Extract the (x, y) coordinate from the center of the cell holding the provided text.  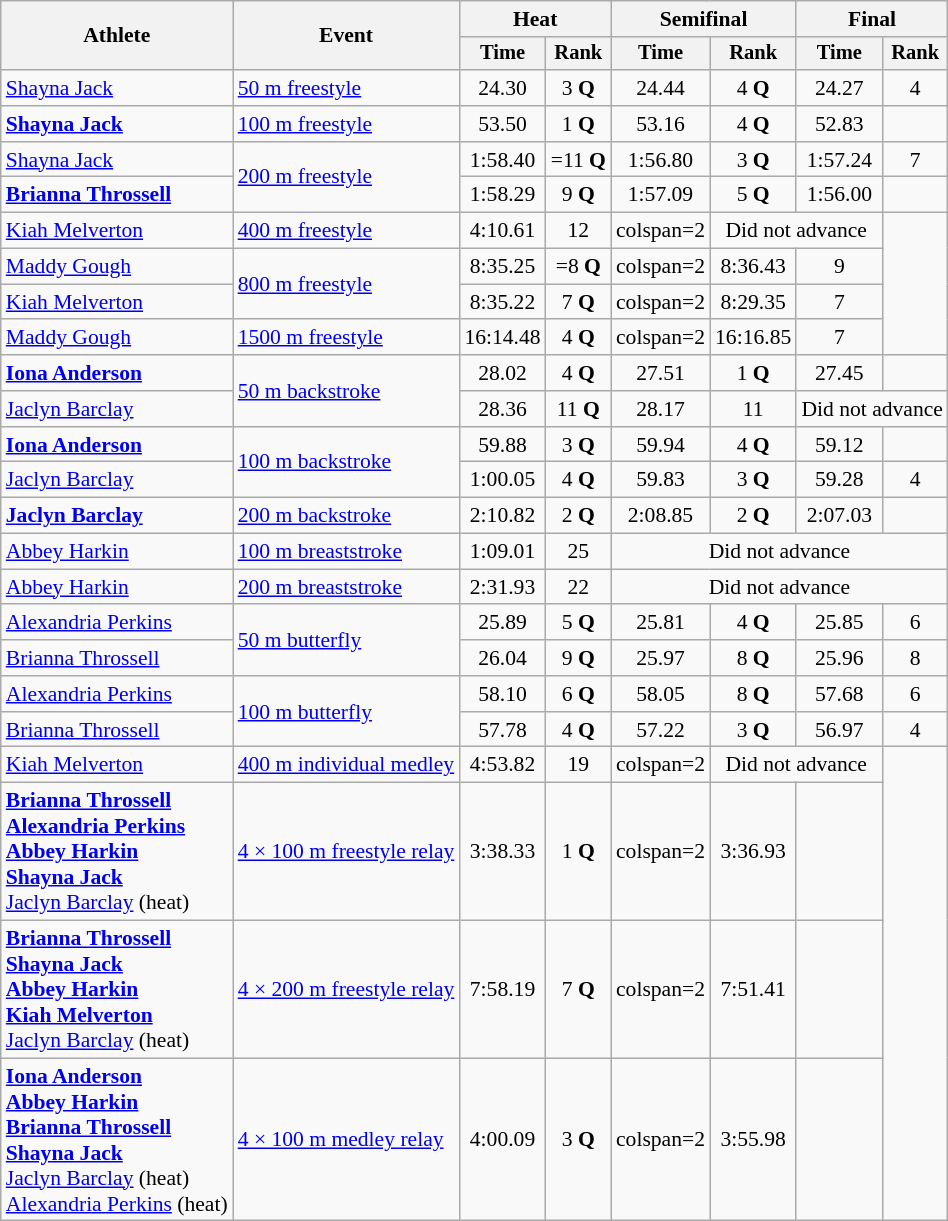
1500 m freestyle (346, 338)
9 (839, 267)
8:35.25 (502, 267)
2:31.93 (502, 587)
Iona AndersonAbbey HarkinBrianna ThrossellShayna JackJaclyn Barclay (heat)Alexandria Perkins (heat) (117, 1140)
24.44 (660, 88)
8:29.35 (753, 302)
19 (578, 765)
57.68 (839, 694)
4:00.09 (502, 1140)
1:56.80 (660, 160)
Heat (535, 19)
59.94 (660, 445)
27.51 (660, 373)
4:10.61 (502, 231)
1:00.05 (502, 480)
100 m backstroke (346, 462)
58.05 (660, 694)
58.10 (502, 694)
=11 Q (578, 160)
28.36 (502, 409)
200 m freestyle (346, 178)
50 m butterfly (346, 640)
3:36.93 (753, 852)
4 × 200 m freestyle relay (346, 990)
25 (578, 552)
1:56.00 (839, 195)
53.16 (660, 124)
28.17 (660, 409)
1:58.40 (502, 160)
53.50 (502, 124)
59.83 (660, 480)
16:14.48 (502, 338)
50 m backstroke (346, 390)
Semifinal (704, 19)
16:16.85 (753, 338)
100 m breaststroke (346, 552)
57.22 (660, 730)
Final (872, 19)
Brianna ThrossellAlexandria PerkinsAbbey HarkinShayna JackJaclyn Barclay (heat) (117, 852)
400 m freestyle (346, 231)
8 (915, 658)
25.85 (839, 623)
=8 Q (578, 267)
52.83 (839, 124)
11 Q (578, 409)
Event (346, 36)
22 (578, 587)
2:10.82 (502, 516)
11 (753, 409)
25.89 (502, 623)
3:38.33 (502, 852)
1:09.01 (502, 552)
56.97 (839, 730)
8:35.22 (502, 302)
7:51.41 (753, 990)
400 m individual medley (346, 765)
100 m butterfly (346, 712)
1:57.24 (839, 160)
59.12 (839, 445)
4:53.82 (502, 765)
59.28 (839, 480)
24.30 (502, 88)
25.96 (839, 658)
200 m backstroke (346, 516)
Athlete (117, 36)
57.78 (502, 730)
12 (578, 231)
Brianna ThrossellShayna JackAbbey HarkinKiah MelvertonJaclyn Barclay (heat) (117, 990)
1:57.09 (660, 195)
25.97 (660, 658)
26.04 (502, 658)
24.27 (839, 88)
200 m breaststroke (346, 587)
25.81 (660, 623)
7:58.19 (502, 990)
2:07.03 (839, 516)
8:36.43 (753, 267)
2:08.85 (660, 516)
27.45 (839, 373)
1:58.29 (502, 195)
6 Q (578, 694)
50 m freestyle (346, 88)
4 × 100 m medley relay (346, 1140)
28.02 (502, 373)
59.88 (502, 445)
800 m freestyle (346, 284)
4 × 100 m freestyle relay (346, 852)
100 m freestyle (346, 124)
3:55.98 (753, 1140)
